Scan for the cell matching the given text and deliver its (x, y) coordinate at center. 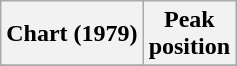
Chart (1979) (72, 34)
Peakposition (189, 34)
